Scan for the cell matching the given text and deliver its (x, y) coordinate at center. 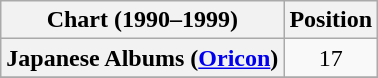
Chart (1990–1999) (142, 20)
Position (331, 20)
17 (331, 58)
Japanese Albums (Oricon) (142, 58)
